Pinpoint the cell where the given text exists, returning its (x, y) midpoint coordinate. 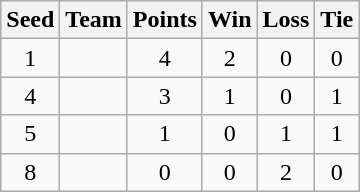
5 (30, 134)
Win (230, 20)
Tie (337, 20)
Loss (286, 20)
8 (30, 172)
Seed (30, 20)
Team (94, 20)
3 (164, 96)
Points (164, 20)
